Capture the cell that displays the provided text and extract its [X, Y] central coordinate. 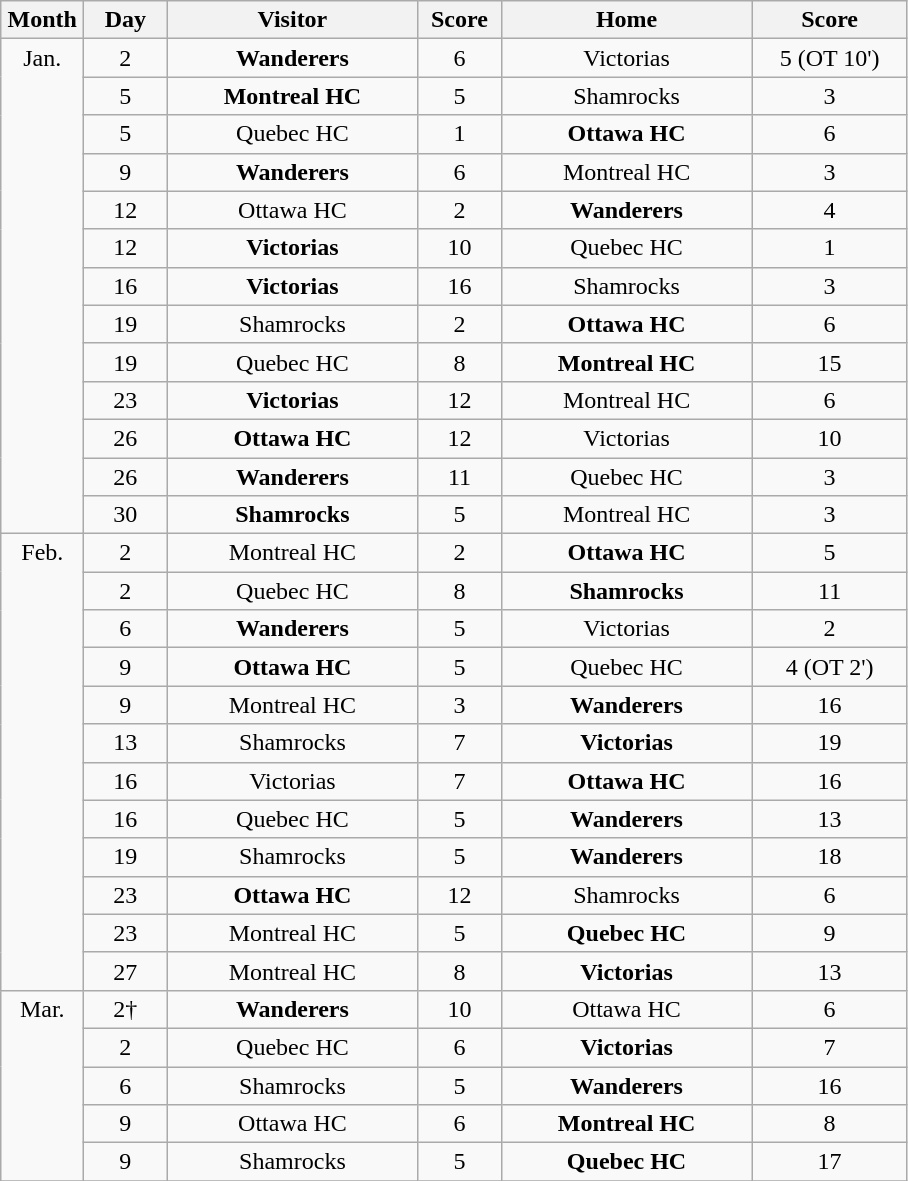
2† [126, 1009]
Feb. [42, 762]
17 [830, 1162]
15 [830, 362]
Visitor [292, 20]
Day [126, 20]
4 [830, 210]
4 (OT 2') [830, 667]
Mar. [42, 1085]
5 (OT 10') [830, 58]
Jan. [42, 286]
18 [830, 857]
30 [126, 515]
27 [126, 971]
Home [626, 20]
Month [42, 20]
